Locate the cell with the specified text and output its (X, Y) center coordinate. 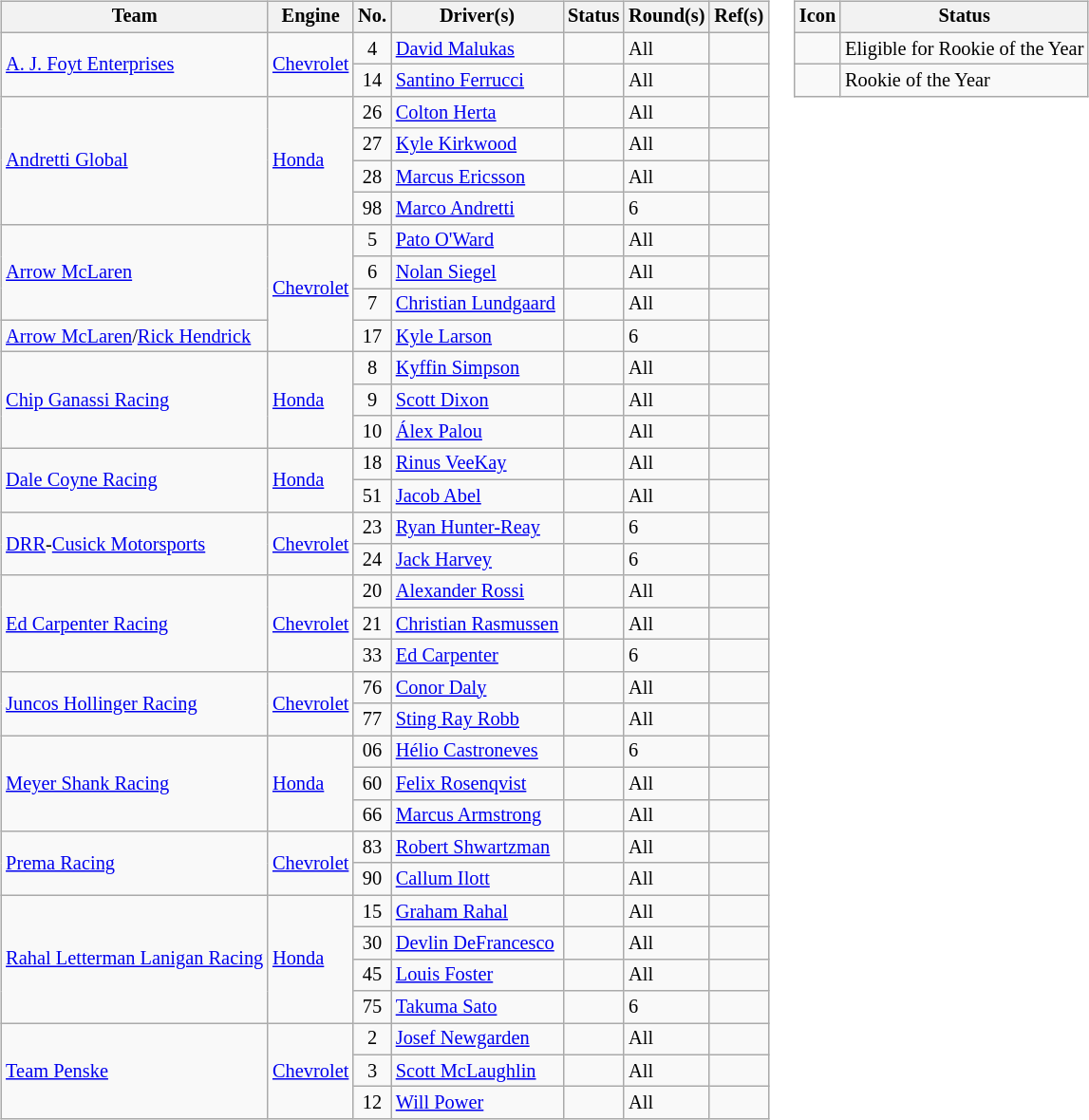
9 (372, 401)
Marcus Armstrong (477, 815)
Will Power (477, 1103)
Engine (310, 17)
A. J. Foyt Enterprises (135, 65)
Jacob Abel (477, 495)
Graham Rahal (477, 911)
Ryan Hunter-Reay (477, 528)
Marcus Ericsson (477, 177)
18 (372, 464)
Chip Ganassi Racing (135, 401)
28 (372, 177)
2 (372, 1039)
Juncos Hollinger Racing (135, 702)
DRR-Cusick Motorsports (135, 543)
30 (372, 943)
Santino Ferrucci (477, 81)
77 (372, 719)
Jack Harvey (477, 560)
Rinus VeeKay (477, 464)
Dale Coyne Racing (135, 480)
Kyle Larson (477, 336)
Ed Carpenter Racing (135, 623)
Robert Shwartzman (477, 848)
Driver(s) (477, 17)
10 (372, 432)
Conor Daly (477, 687)
David Malukas (477, 48)
Sting Ray Robb (477, 719)
Takuma Sato (477, 1007)
Marco Andretti (477, 209)
Andretti Global (135, 161)
Christian Lundgaard (477, 305)
Arrow McLaren/Rick Hendrick (135, 336)
Eligible for Rookie of the Year (965, 48)
Kyle Kirkwood (477, 144)
98 (372, 209)
Alexander Rossi (477, 591)
Christian Rasmussen (477, 624)
Scott McLaughlin (477, 1071)
Josef Newgarden (477, 1039)
Rookie of the Year (965, 81)
06 (372, 752)
Ed Carpenter (477, 656)
No. (372, 17)
60 (372, 783)
27 (372, 144)
8 (372, 368)
Felix Rosenqvist (477, 783)
Arrow McLaren (135, 271)
23 (372, 528)
45 (372, 975)
15 (372, 911)
Team (135, 17)
Louis Foster (477, 975)
83 (372, 848)
Devlin DeFrancesco (477, 943)
90 (372, 879)
Kyffin Simpson (477, 368)
Team Penske (135, 1071)
Nolan Siegel (477, 272)
Álex Palou (477, 432)
Colton Herta (477, 113)
Hélio Castroneves (477, 752)
76 (372, 687)
33 (372, 656)
Scott Dixon (477, 401)
Rahal Letterman Lanigan Racing (135, 959)
Icon (817, 17)
75 (372, 1007)
4 (372, 48)
20 (372, 591)
Callum Ilott (477, 879)
24 (372, 560)
17 (372, 336)
66 (372, 815)
5 (372, 240)
Ref(s) (739, 17)
7 (372, 305)
14 (372, 81)
3 (372, 1071)
26 (372, 113)
21 (372, 624)
Round(s) (667, 17)
51 (372, 495)
12 (372, 1103)
Meyer Shank Racing (135, 784)
Prema Racing (135, 864)
Pato O'Ward (477, 240)
